Capture the cell that displays the provided text and extract its [x, y] central coordinate. 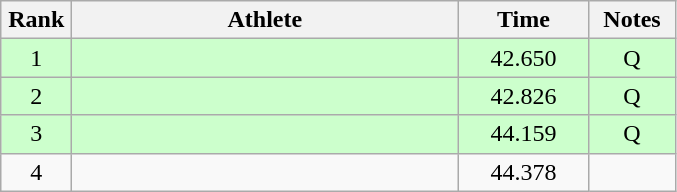
4 [36, 172]
42.650 [524, 58]
1 [36, 58]
Time [524, 20]
44.159 [524, 134]
Athlete [265, 20]
44.378 [524, 172]
2 [36, 96]
3 [36, 134]
Notes [632, 20]
42.826 [524, 96]
Rank [36, 20]
